From the cell containing the given text, extract its center point as (X, Y) coordinate. 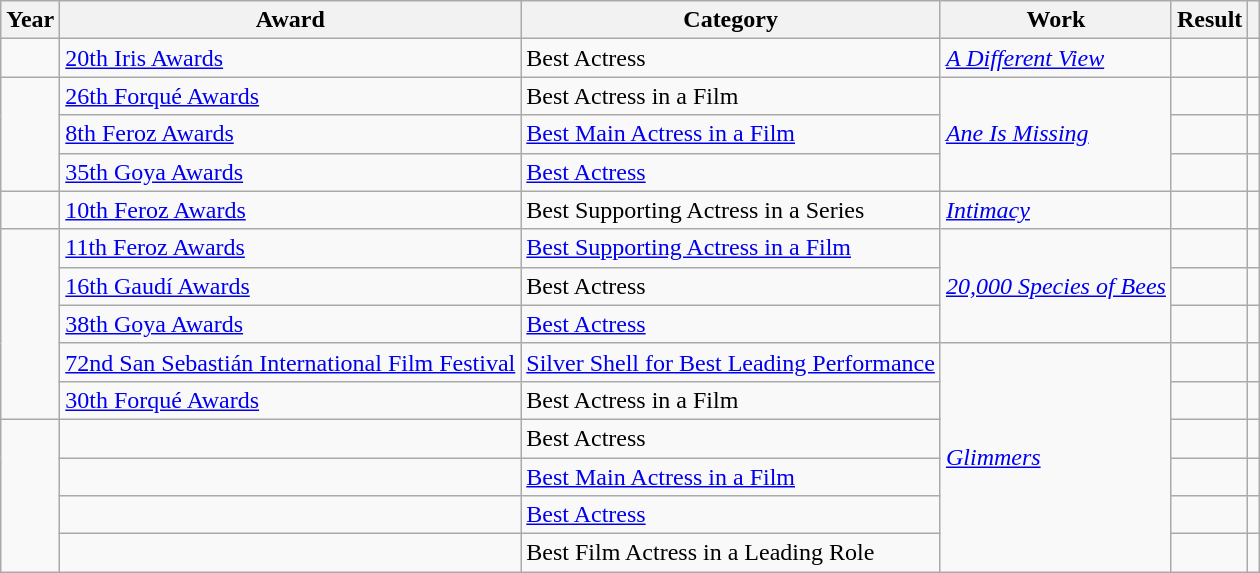
30th Forqué Awards (290, 400)
Award (290, 20)
26th Forqué Awards (290, 96)
38th Goya Awards (290, 324)
A Different View (1056, 58)
16th Gaudí Awards (290, 286)
Best Film Actress in a Leading Role (731, 553)
Intimacy (1056, 210)
Glimmers (1056, 457)
Category (731, 20)
10th Feroz Awards (290, 210)
35th Goya Awards (290, 172)
Best Supporting Actress in a Series (731, 210)
Year (30, 20)
Silver Shell for Best Leading Performance (731, 362)
Best Supporting Actress in a Film (731, 248)
Ane Is Missing (1056, 134)
11th Feroz Awards (290, 248)
20th Iris Awards (290, 58)
8th Feroz Awards (290, 134)
72nd San Sebastián International Film Festival (290, 362)
20,000 Species of Bees (1056, 286)
Result (1209, 20)
Work (1056, 20)
